Provide the (X, Y) coordinate of the cell's center where the given text is located.  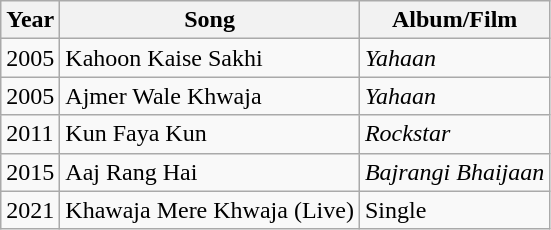
2015 (30, 172)
Song (210, 20)
Rockstar (454, 134)
Album/Film (454, 20)
2011 (30, 134)
Single (454, 210)
2021 (30, 210)
Bajrangi Bhaijaan (454, 172)
Khawaja Mere Khwaja (Live) (210, 210)
Ajmer Wale Khwaja (210, 96)
Kun Faya Kun (210, 134)
Year (30, 20)
Kahoon Kaise Sakhi (210, 58)
Aaj Rang Hai (210, 172)
